For the text-containing cell, return its midpoint in [x, y] coordinate format. 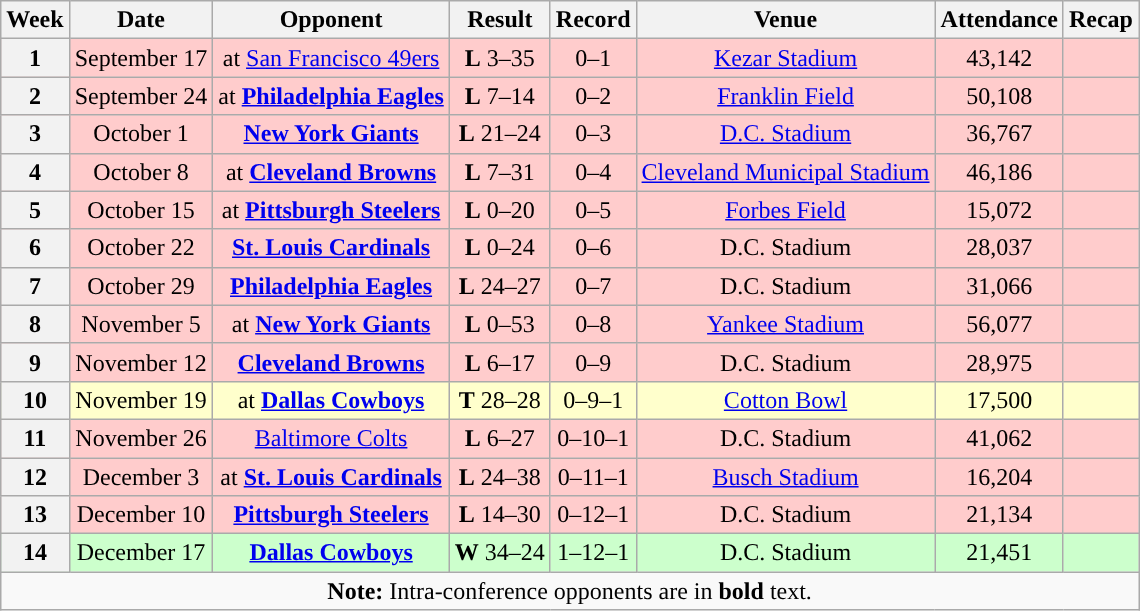
0–5 [593, 210]
Note: Intra-conference opponents are in bold text. [570, 591]
Result [500, 20]
Week [35, 20]
21,134 [999, 515]
New York Giants [331, 134]
Pittsburgh Steelers [331, 515]
September 24 [141, 96]
L 6–17 [500, 362]
0–6 [593, 248]
at Dallas Cowboys [331, 400]
0–9–1 [593, 400]
October 1 [141, 134]
41,062 [999, 438]
12 [35, 477]
15,072 [999, 210]
Date [141, 20]
16,204 [999, 477]
0–9 [593, 362]
Dallas Cowboys [331, 553]
0–3 [593, 134]
1–12–1 [593, 553]
3 [35, 134]
at St. Louis Cardinals [331, 477]
0–12–1 [593, 515]
L 0–20 [500, 210]
46,186 [999, 172]
0–1 [593, 58]
31,066 [999, 286]
October 29 [141, 286]
at Philadelphia Eagles [331, 96]
December 17 [141, 553]
Opponent [331, 20]
Baltimore Colts [331, 438]
1 [35, 58]
L 3–35 [500, 58]
13 [35, 515]
Forbes Field [786, 210]
November 12 [141, 362]
T 28–28 [500, 400]
11 [35, 438]
7 [35, 286]
0–7 [593, 286]
at Pittsburgh Steelers [331, 210]
November 5 [141, 324]
L 0–53 [500, 324]
0–4 [593, 172]
at New York Giants [331, 324]
Recap [1100, 20]
Yankee Stadium [786, 324]
December 3 [141, 477]
October 15 [141, 210]
L 21–24 [500, 134]
0–2 [593, 96]
36,767 [999, 134]
Philadelphia Eagles [331, 286]
17,500 [999, 400]
at San Francisco 49ers [331, 58]
9 [35, 362]
December 10 [141, 515]
L 24–38 [500, 477]
8 [35, 324]
L 24–27 [500, 286]
L 0–24 [500, 248]
0–11–1 [593, 477]
Cotton Bowl [786, 400]
October 8 [141, 172]
56,077 [999, 324]
L 7–31 [500, 172]
14 [35, 553]
4 [35, 172]
Attendance [999, 20]
6 [35, 248]
10 [35, 400]
Busch Stadium [786, 477]
L 6–27 [500, 438]
St. Louis Cardinals [331, 248]
at Cleveland Browns [331, 172]
Kezar Stadium [786, 58]
September 17 [141, 58]
L 14–30 [500, 515]
November 26 [141, 438]
2 [35, 96]
L 7–14 [500, 96]
Venue [786, 20]
28,975 [999, 362]
28,037 [999, 248]
Franklin Field [786, 96]
Record [593, 20]
0–10–1 [593, 438]
October 22 [141, 248]
W 34–24 [500, 553]
November 19 [141, 400]
21,451 [999, 553]
Cleveland Municipal Stadium [786, 172]
Cleveland Browns [331, 362]
5 [35, 210]
50,108 [999, 96]
0–8 [593, 324]
43,142 [999, 58]
